Provide the [x, y] coordinate of the cell's center where the given text is located.  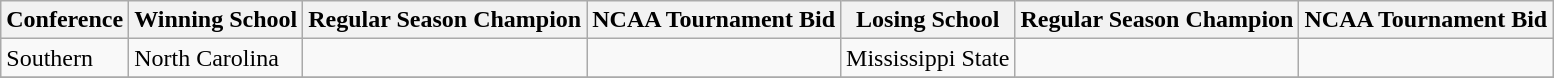
Winning School [216, 20]
Losing School [928, 20]
Conference [65, 20]
Mississippi State [928, 58]
North Carolina [216, 58]
Southern [65, 58]
